Search for the cell housing the specified text and yield its (X, Y) center coordinate. 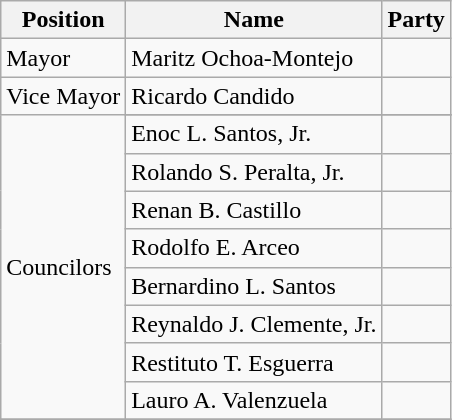
Lauro A. Valenzuela (254, 400)
Councilors (64, 267)
Position (64, 20)
Party (416, 20)
Rolando S. Peralta, Jr. (254, 172)
Rodolfo E. Arceo (254, 248)
Enoc L. Santos, Jr. (254, 134)
Ricardo Candido (254, 96)
Renan B. Castillo (254, 210)
Mayor (64, 58)
Bernardino L. Santos (254, 286)
Restituto T. Esguerra (254, 362)
Reynaldo J. Clemente, Jr. (254, 324)
Vice Mayor (64, 96)
Name (254, 20)
Maritz Ochoa-Montejo (254, 58)
